Return (x, y) of the center of cell containing provided text 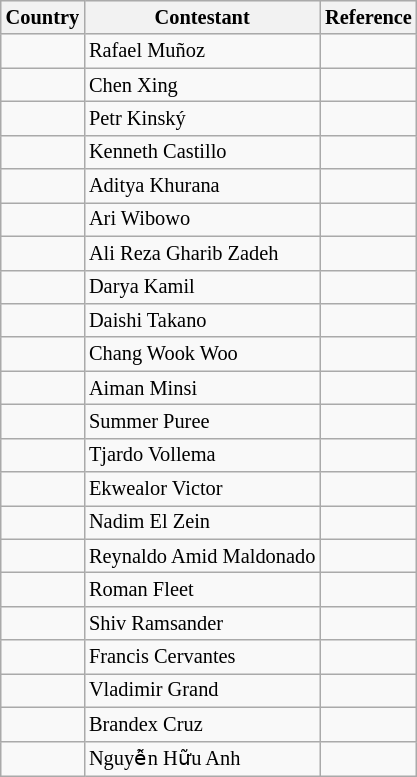
Ari Wibowo (202, 220)
Francis Cervantes (202, 657)
Ali Reza Gharib Zadeh (202, 253)
Petr Kinský (202, 119)
Reynaldo Amid Maldonado (202, 556)
Aiman Minsi (202, 388)
Kenneth Castillo (202, 152)
Aditya Khurana (202, 186)
Nguyễn Hữu Anh (202, 758)
Contestant (202, 18)
Nadim El Zein (202, 523)
Rafael Muñoz (202, 51)
Shiv Ramsander (202, 624)
Tjardo Vollema (202, 455)
Brandex Cruz (202, 725)
Country (42, 18)
Darya Kamil (202, 287)
Roman Fleet (202, 590)
Ekwealor Victor (202, 489)
Summer Puree (202, 422)
Vladimir Grand (202, 691)
Reference (368, 18)
Daishi Takano (202, 321)
Chen Xing (202, 85)
Chang Wook Woo (202, 354)
